Scan for the cell matching the given text and deliver its [x, y] coordinate at center. 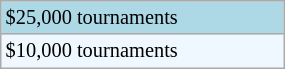
$25,000 tournaments [142, 17]
$10,000 tournaments [142, 51]
